From the cell containing the given text, extract its center point as (X, Y) coordinate. 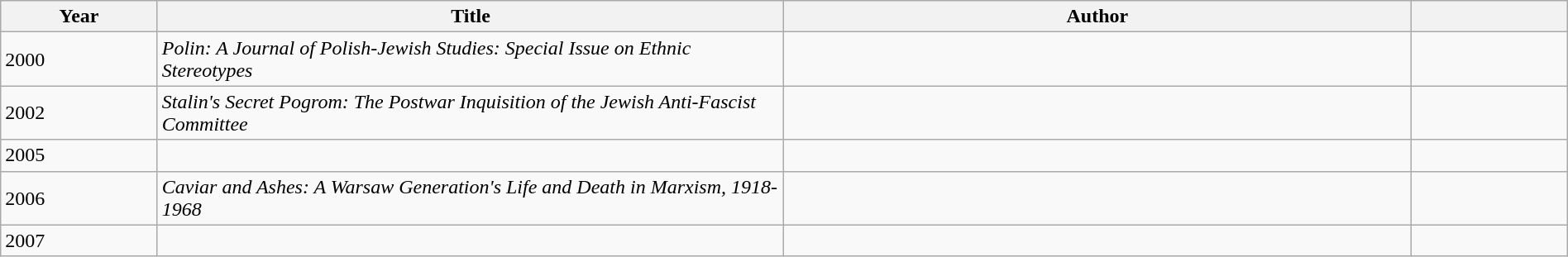
2002 (79, 112)
2000 (79, 59)
Author (1097, 17)
Polin: A Journal of Polish-Jewish Studies: Special Issue on Ethnic Stereotypes (471, 59)
Year (79, 17)
Caviar and Ashes: A Warsaw Generation's Life and Death in Marxism, 1918-1968 (471, 198)
Stalin's Secret Pogrom: The Postwar Inquisition of the Jewish Anti-Fascist Committee (471, 112)
Title (471, 17)
2007 (79, 240)
2005 (79, 155)
2006 (79, 198)
